Capture the cell that displays the provided text and extract its [X, Y] central coordinate. 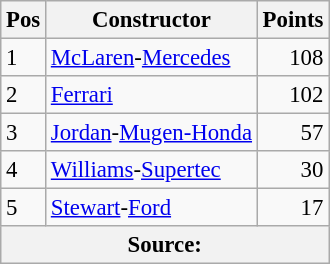
Points [292, 20]
Stewart-Ford [152, 208]
17 [292, 208]
30 [292, 170]
102 [292, 95]
108 [292, 58]
3 [24, 133]
McLaren-Mercedes [152, 58]
5 [24, 208]
1 [24, 58]
2 [24, 95]
57 [292, 133]
Ferrari [152, 95]
Williams-Supertec [152, 170]
Jordan-Mugen-Honda [152, 133]
Constructor [152, 20]
4 [24, 170]
Source: [165, 245]
Pos [24, 20]
